Search for the cell housing the specified text and yield its (x, y) center coordinate. 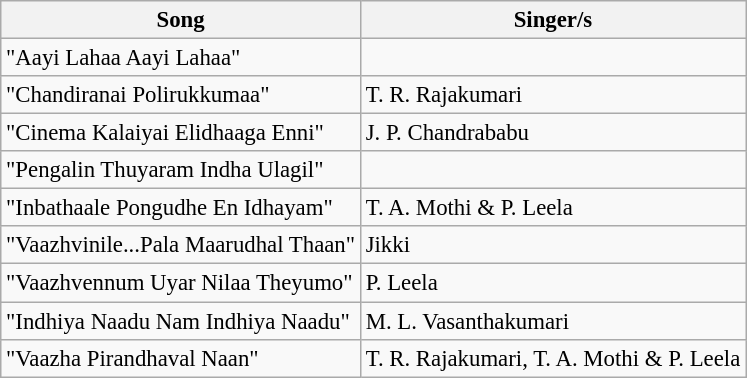
"Pengalin Thuyaram Indha Ulagil" (181, 170)
T. R. Rajakumari (552, 95)
P. Leela (552, 283)
M. L. Vasanthakumari (552, 321)
Jikki (552, 245)
"Vaazha Pirandhaval Naan" (181, 358)
Song (181, 20)
"Inbathaale Pongudhe En Idhayam" (181, 208)
T. R. Rajakumari, T. A. Mothi & P. Leela (552, 358)
"Chandiranai Polirukkumaa" (181, 95)
"Cinema Kalaiyai Elidhaaga Enni" (181, 133)
"Vaazhvinile...Pala Maarudhal Thaan" (181, 245)
T. A. Mothi & P. Leela (552, 208)
J. P. Chandrababu (552, 133)
Singer/s (552, 20)
"Aayi Lahaa Aayi Lahaa" (181, 58)
"Vaazhvennum Uyar Nilaa Theyumo" (181, 283)
"Indhiya Naadu Nam Indhiya Naadu" (181, 321)
